Extract the (x, y) coordinate from the center of the cell holding the provided text.  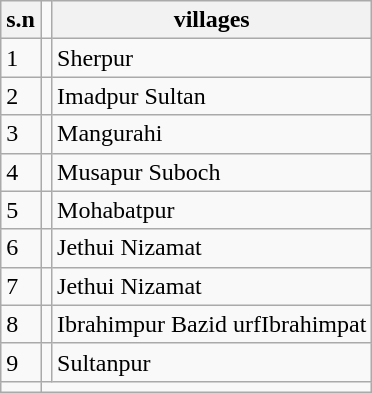
1 (21, 58)
villages (212, 20)
2 (21, 96)
Sultanpur (212, 362)
Mangurahi (212, 134)
4 (21, 172)
Mohabatpur (212, 210)
Ibrahimpur Bazid urfIbrahimpat (212, 324)
7 (21, 286)
s.n (21, 20)
Sherpur (212, 58)
Imadpur Sultan (212, 96)
3 (21, 134)
6 (21, 248)
Musapur Suboch (212, 172)
9 (21, 362)
5 (21, 210)
8 (21, 324)
